Scan for the cell matching the given text and deliver its (X, Y) coordinate at center. 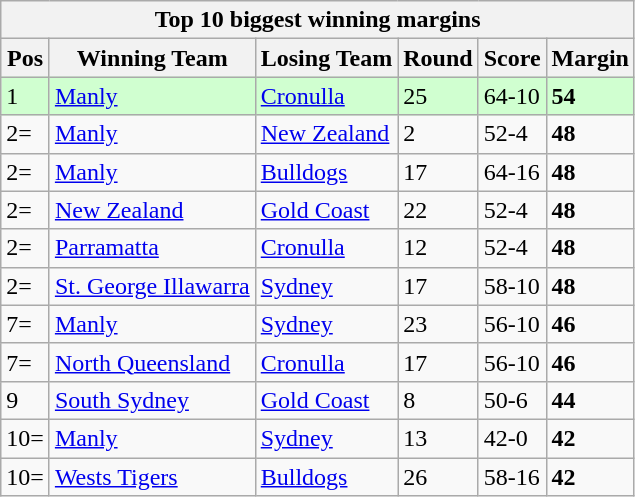
12 (438, 248)
26 (438, 477)
22 (438, 210)
54 (590, 96)
44 (590, 400)
9 (26, 400)
St. George Illawarra (152, 286)
Winning Team (152, 58)
25 (438, 96)
Parramatta (152, 248)
Pos (26, 58)
Margin (590, 58)
Wests Tigers (152, 477)
23 (438, 324)
58-10 (512, 286)
8 (438, 400)
2 (438, 134)
Losing Team (326, 58)
Score (512, 58)
64-10 (512, 96)
64-16 (512, 172)
Round (438, 58)
13 (438, 438)
Top 10 biggest winning margins (318, 20)
South Sydney (152, 400)
42-0 (512, 438)
1 (26, 96)
North Queensland (152, 362)
58-16 (512, 477)
50-6 (512, 400)
